From the cell containing the given text, extract its center point as (X, Y) coordinate. 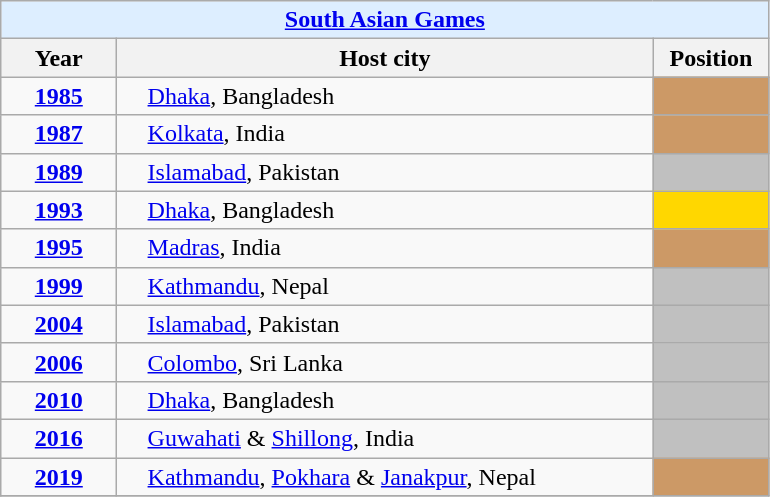
Kathmandu, Pokhara & Janakpur, Nepal (385, 477)
South Asian Games (385, 20)
1987 (59, 134)
Year (59, 58)
Colombo, Sri Lanka (385, 362)
Kathmandu, Nepal (385, 286)
2019 (59, 477)
Position (711, 58)
1999 (59, 286)
1993 (59, 210)
2004 (59, 324)
Guwahati & Shillong, India (385, 438)
2010 (59, 400)
1995 (59, 248)
Kolkata, India (385, 134)
Madras, India (385, 248)
2016 (59, 438)
Host city (385, 58)
1985 (59, 96)
1989 (59, 172)
2006 (59, 362)
